Find where the given text appears and provide that cell's center as (X, Y) coordinate. 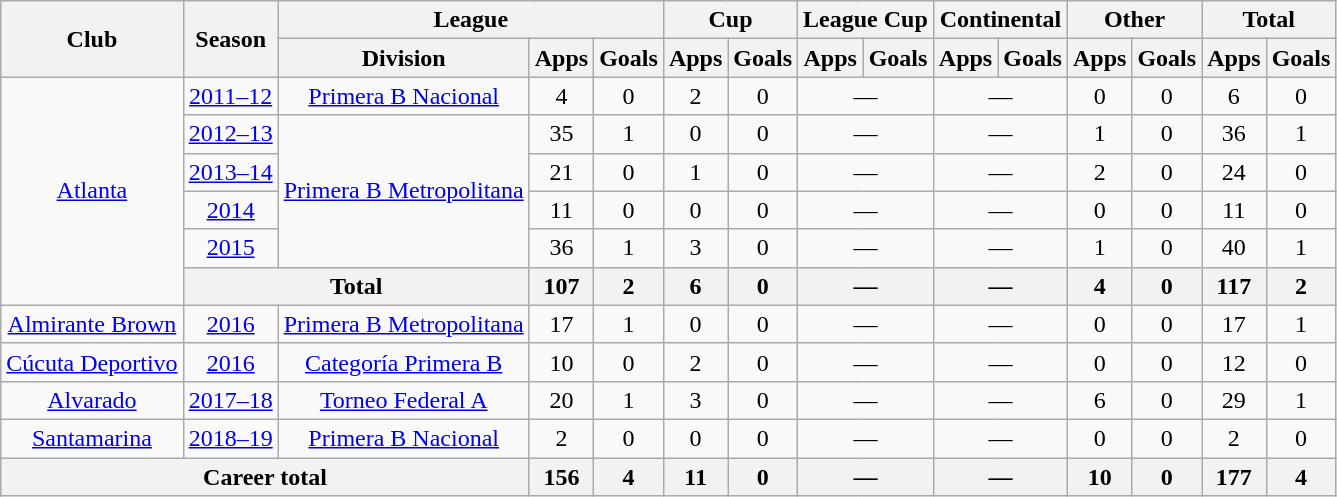
Season (230, 39)
35 (561, 134)
Categoría Primera B (404, 362)
Alvarado (92, 400)
Almirante Brown (92, 324)
2014 (230, 210)
League (470, 20)
Cup (730, 20)
2015 (230, 248)
177 (1234, 477)
Continental (1000, 20)
12 (1234, 362)
2017–18 (230, 400)
Torneo Federal A (404, 400)
Atlanta (92, 191)
Division (404, 58)
156 (561, 477)
29 (1234, 400)
2018–19 (230, 438)
Cúcuta Deportivo (92, 362)
Club (92, 39)
24 (1234, 172)
2012–13 (230, 134)
Other (1134, 20)
21 (561, 172)
20 (561, 400)
Career total (265, 477)
2013–14 (230, 172)
Santamarina (92, 438)
2011–12 (230, 96)
107 (561, 286)
117 (1234, 286)
40 (1234, 248)
League Cup (866, 20)
